Pinpoint the cell where the given text exists, returning its (x, y) midpoint coordinate. 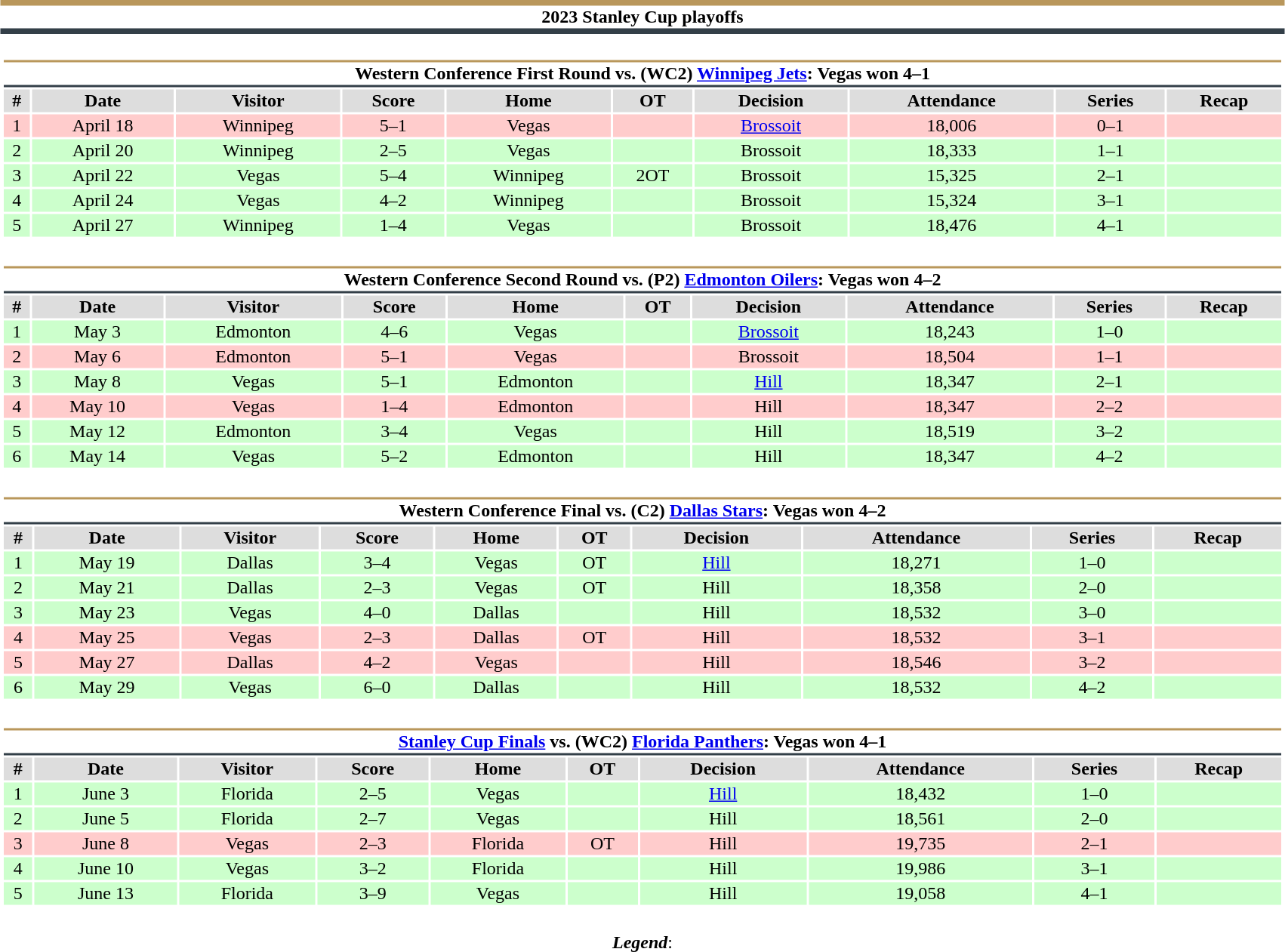
15,325 (951, 176)
May 14 (97, 457)
Western Conference Second Round vs. (P2) Edmonton Oilers: Vegas won 4–2 (642, 279)
18,519 (950, 431)
April 27 (103, 226)
0–1 (1110, 126)
3–9 (373, 893)
May 8 (97, 381)
3–0 (1092, 612)
Western Conference Final vs. (C2) Dallas Stars: Vegas won 4–2 (642, 510)
18,271 (917, 562)
May 6 (97, 357)
May 3 (97, 331)
April 24 (103, 200)
19,986 (920, 869)
June 8 (106, 843)
2–2 (1110, 407)
April 20 (103, 150)
June 13 (106, 893)
18,432 (920, 793)
5–2 (394, 457)
18,504 (950, 357)
18,561 (920, 819)
18,243 (950, 331)
Western Conference First Round vs. (WC2) Winnipeg Jets: Vegas won 4–1 (642, 74)
Stanley Cup Finals vs. (WC2) Florida Panthers: Vegas won 4–1 (642, 741)
18,006 (951, 126)
18,333 (951, 150)
18,358 (917, 588)
2OT (653, 176)
May 10 (97, 407)
May 12 (97, 431)
April 18 (103, 126)
19,735 (920, 843)
6–0 (377, 688)
May 21 (107, 588)
4–0 (377, 612)
4–6 (394, 331)
19,058 (920, 893)
June 5 (106, 819)
April 22 (103, 176)
June 10 (106, 869)
May 19 (107, 562)
June 3 (106, 793)
18,476 (951, 226)
May 25 (107, 638)
18,546 (917, 662)
May 29 (107, 688)
5–4 (394, 176)
May 27 (107, 662)
15,324 (951, 200)
2023 Stanley Cup playoffs (642, 17)
2–7 (373, 819)
May 23 (107, 612)
